Locate the cell with the specified text and output its [X, Y] center coordinate. 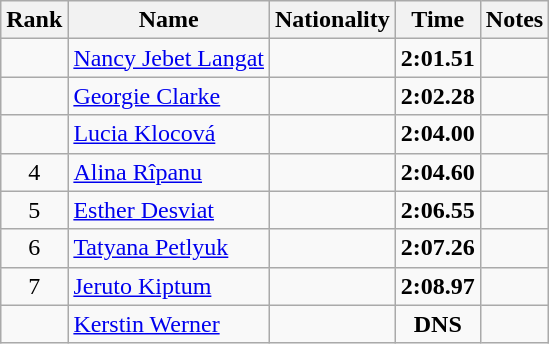
Notes [514, 20]
2:07.26 [438, 248]
Name [169, 20]
2:01.51 [438, 58]
2:04.60 [438, 172]
Rank [34, 20]
2:02.28 [438, 96]
Georgie Clarke [169, 96]
Lucia Klocová [169, 134]
2:04.00 [438, 134]
Alina Rîpanu [169, 172]
Esther Desviat [169, 210]
2:06.55 [438, 210]
Jeruto Kiptum [169, 286]
5 [34, 210]
Tatyana Petlyuk [169, 248]
Time [438, 20]
Nancy Jebet Langat [169, 58]
Nationality [333, 20]
DNS [438, 324]
2:08.97 [438, 286]
6 [34, 248]
4 [34, 172]
Kerstin Werner [169, 324]
7 [34, 286]
